Pinpoint the cell where the given text exists, returning its [X, Y] midpoint coordinate. 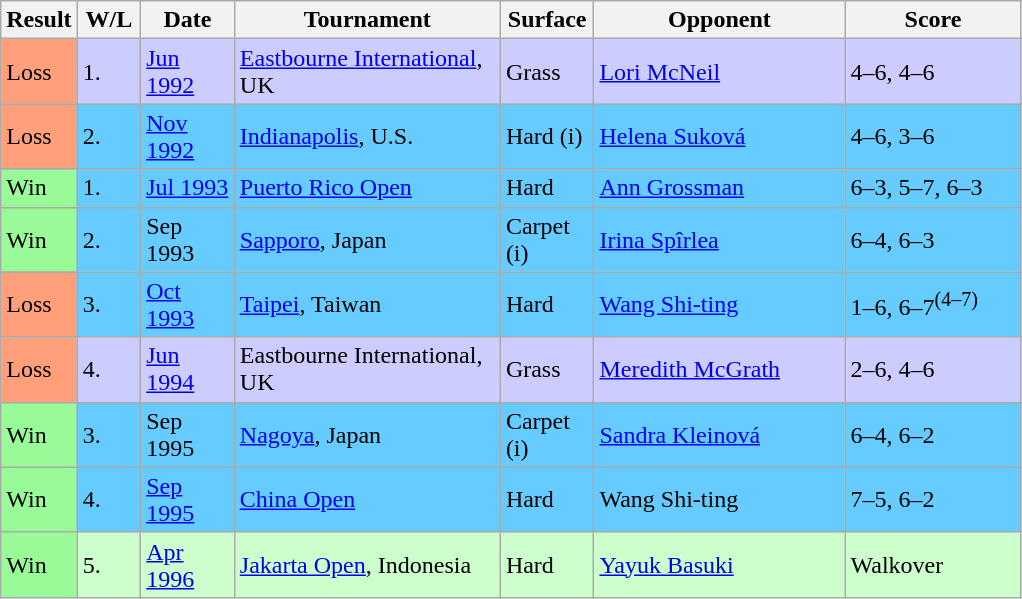
W/L [109, 20]
4–6, 3–6 [933, 136]
Jun 1994 [188, 370]
Hard (i) [547, 136]
Walkover [933, 564]
Apr 1996 [188, 564]
6–4, 6–3 [933, 240]
Yayuk Basuki [720, 564]
5. [109, 564]
2–6, 4–6 [933, 370]
Jul 1993 [188, 188]
Result [39, 20]
Oct 1993 [188, 304]
Helena Suková [720, 136]
1–6, 6–7(4–7) [933, 304]
Taipei, Taiwan [367, 304]
4–6, 4–6 [933, 72]
Jun 1992 [188, 72]
Tournament [367, 20]
Nov 1992 [188, 136]
Nagoya, Japan [367, 434]
Sep 1993 [188, 240]
Puerto Rico Open [367, 188]
Surface [547, 20]
Sapporo, Japan [367, 240]
Jakarta Open, Indonesia [367, 564]
Score [933, 20]
Lori McNeil [720, 72]
Indianapolis, U.S. [367, 136]
Sandra Kleinová [720, 434]
China Open [367, 500]
Ann Grossman [720, 188]
Meredith McGrath [720, 370]
7–5, 6–2 [933, 500]
6–3, 5–7, 6–3 [933, 188]
Date [188, 20]
6–4, 6–2 [933, 434]
Opponent [720, 20]
Irina Spîrlea [720, 240]
